Scan for the cell matching the given text and deliver its (x, y) coordinate at center. 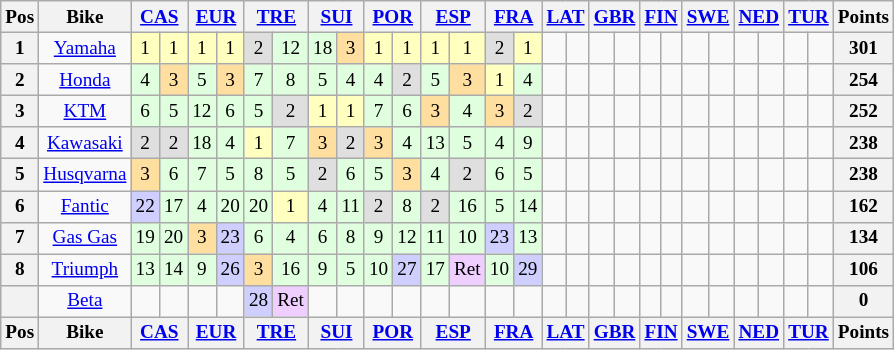
27 (407, 270)
Honda (85, 80)
301 (863, 48)
Yamaha (85, 48)
28 (258, 301)
KTM (85, 111)
Kawasaki (85, 143)
162 (863, 206)
22 (145, 206)
Triumph (85, 270)
Husqvarna (85, 175)
19 (145, 238)
254 (863, 80)
106 (863, 270)
26 (230, 270)
252 (863, 111)
29 (528, 270)
0 (863, 301)
Beta (85, 301)
Gas Gas (85, 238)
Fantic (85, 206)
134 (863, 238)
